Scan for the cell matching the given text and deliver its (x, y) coordinate at center. 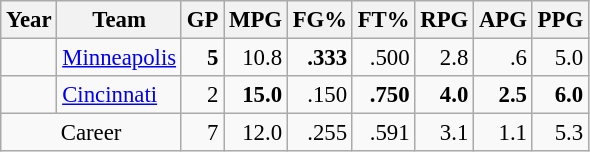
FG% (320, 20)
5.0 (560, 58)
1.1 (504, 133)
Year (29, 20)
10.8 (256, 58)
.150 (320, 95)
.6 (504, 58)
15.0 (256, 95)
Team (119, 20)
2.8 (444, 58)
.255 (320, 133)
GP (202, 20)
.750 (384, 95)
RPG (444, 20)
.333 (320, 58)
.500 (384, 58)
2.5 (504, 95)
PPG (560, 20)
4.0 (444, 95)
5 (202, 58)
Cincinnati (119, 95)
2 (202, 95)
FT% (384, 20)
APG (504, 20)
12.0 (256, 133)
5.3 (560, 133)
Career (92, 133)
7 (202, 133)
6.0 (560, 95)
3.1 (444, 133)
Minneapolis (119, 58)
.591 (384, 133)
MPG (256, 20)
